Locate the cell with the specified text and output its (x, y) center coordinate. 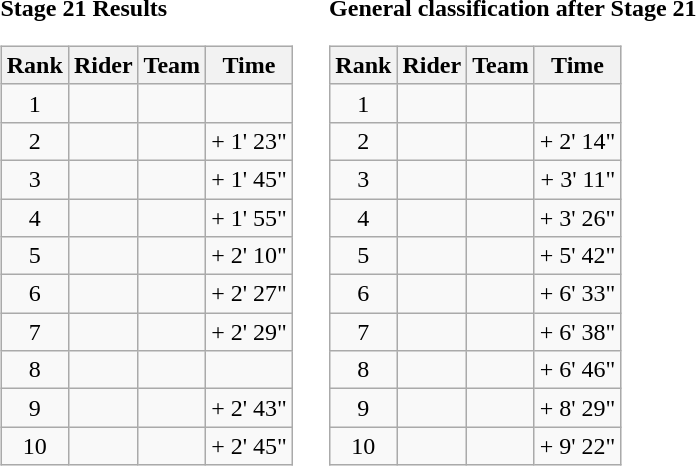
+ 2' 45" (250, 446)
+ 6' 33" (578, 294)
+ 1' 23" (250, 141)
+ 1' 45" (250, 179)
+ 3' 11" (578, 179)
+ 1' 55" (250, 217)
+ 2' 27" (250, 294)
+ 3' 26" (578, 217)
+ 2' 10" (250, 256)
+ 8' 29" (578, 408)
+ 6' 38" (578, 332)
+ 2' 43" (250, 408)
+ 2' 14" (578, 141)
+ 2' 29" (250, 332)
+ 6' 46" (578, 370)
+ 5' 42" (578, 256)
+ 9' 22" (578, 446)
